Return the (x, y) coordinate for the center point of the cell that contains the specified text.  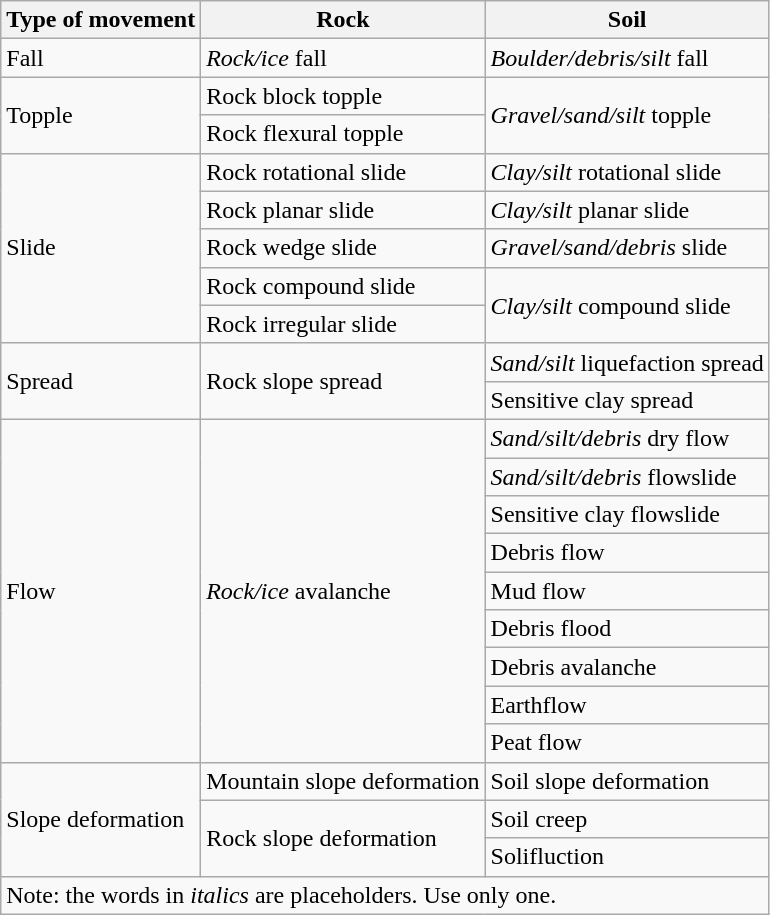
Boulder/debris/silt fall (627, 58)
Sensitive clay spread (627, 400)
Clay/silt rotational slide (627, 172)
Soil slope deformation (627, 781)
Sensitive clay flowslide (627, 515)
Rock planar slide (343, 210)
Spread (101, 381)
Gravel/sand/debris slide (627, 248)
Rock/ice avalanche (343, 590)
Note: the words in italics are placeholders. Use only one. (386, 895)
Flow (101, 590)
Peat flow (627, 743)
Rock/ice fall (343, 58)
Mountain slope deformation (343, 781)
Sand/silt/debris dry flow (627, 438)
Debris avalanche (627, 667)
Sand/silt/debris flowslide (627, 477)
Rock (343, 20)
Mud flow (627, 591)
Rock block topple (343, 96)
Rock slope deformation (343, 838)
Earthflow (627, 705)
Rock irregular slide (343, 324)
Type of movement (101, 20)
Rock slope spread (343, 381)
Rock rotational slide (343, 172)
Debris flow (627, 553)
Clay/silt compound slide (627, 305)
Rock wedge slide (343, 248)
Clay/silt planar slide (627, 210)
Sand/silt liquefaction spread (627, 362)
Rock compound slide (343, 286)
Solifluction (627, 857)
Gravel/sand/silt topple (627, 115)
Soil (627, 20)
Rock flexural topple (343, 134)
Slide (101, 248)
Slope deformation (101, 819)
Soil creep (627, 819)
Topple (101, 115)
Fall (101, 58)
Debris flood (627, 629)
